Identify which cell holds the provided text, then report its [X, Y] central coordinate. 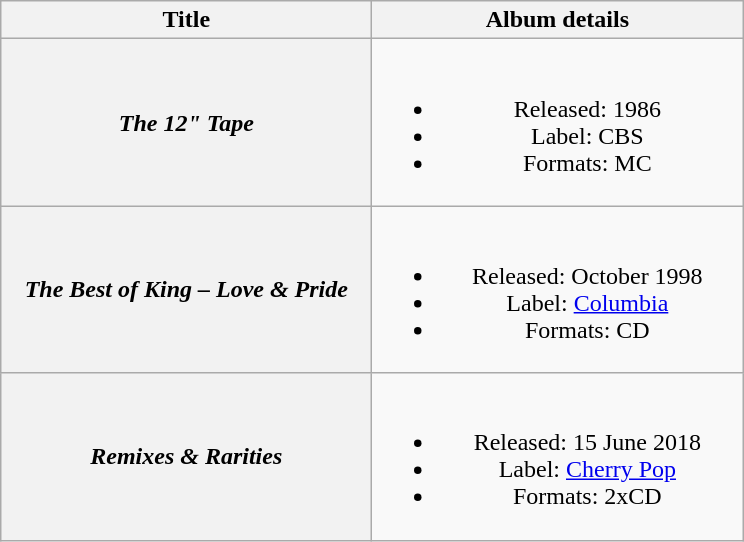
Released: 1986Label: CBSFormats: MC [558, 122]
The Best of King – Love & Pride [186, 290]
Released: October 1998Label: ColumbiaFormats: CD [558, 290]
Album details [558, 20]
The 12" Tape [186, 122]
Remixes & Rarities [186, 456]
Released: 15 June 2018Label: Cherry PopFormats: 2xCD [558, 456]
Title [186, 20]
